Identify which cell holds the provided text, then report its (x, y) central coordinate. 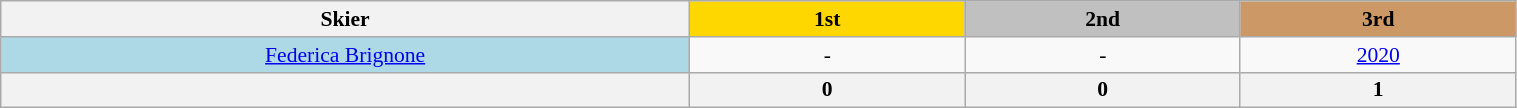
Federica Brignone (346, 55)
1st (828, 19)
2nd (1102, 19)
2020 (1378, 55)
Skier (346, 19)
1 (1378, 90)
3rd (1378, 19)
